Capture the cell that displays the provided text and extract its (x, y) central coordinate. 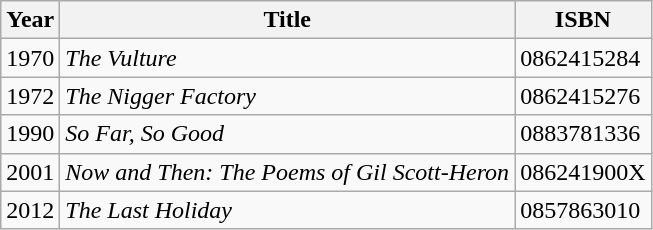
2001 (30, 172)
Now and Then: The Poems of Gil Scott-Heron (288, 172)
2012 (30, 210)
1970 (30, 58)
0883781336 (583, 134)
Title (288, 20)
ISBN (583, 20)
1972 (30, 96)
086241900X (583, 172)
The Vulture (288, 58)
1990 (30, 134)
0857863010 (583, 210)
So Far, So Good (288, 134)
The Last Holiday (288, 210)
0862415276 (583, 96)
The Nigger Factory (288, 96)
Year (30, 20)
0862415284 (583, 58)
